Determine the [X, Y] coordinate at the center of the cell enclosing the given text.  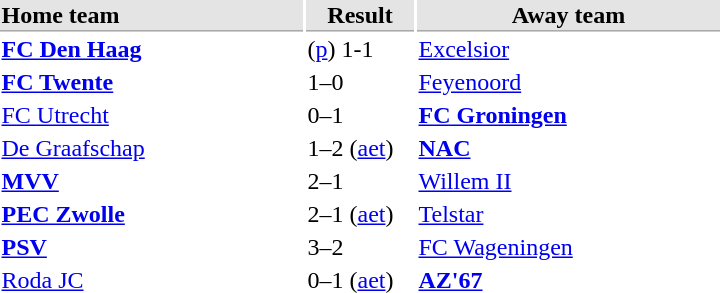
FC Twente [152, 83]
3–2 [360, 247]
Telstar [568, 215]
Willem II [568, 181]
1–2 (aet) [360, 149]
2–1 [360, 181]
FC Groningen [568, 115]
(p) 1-1 [360, 49]
NAC [568, 149]
FC Utrecht [152, 115]
Feyenoord [568, 83]
De Graafschap [152, 149]
1–0 [360, 83]
Home team [152, 16]
PEC Zwolle [152, 215]
MVV [152, 181]
0–1 [360, 115]
FC Den Haag [152, 49]
Away team [568, 16]
Excelsior [568, 49]
Result [360, 16]
2–1 (aet) [360, 215]
PSV [152, 247]
FC Wageningen [568, 247]
